Extract the [X, Y] coordinate from the center of the cell holding the provided text.  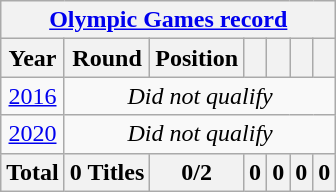
Round [107, 58]
0/2 [197, 172]
Total [33, 172]
2020 [33, 134]
Olympic Games record [168, 20]
2016 [33, 96]
0 Titles [107, 172]
Position [197, 58]
Year [33, 58]
